Locate the cell with the specified text and output its [X, Y] center coordinate. 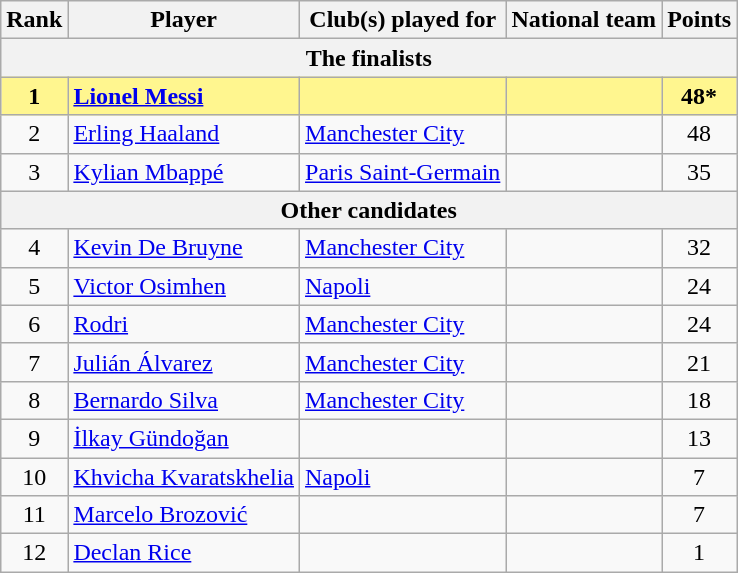
Rodri [184, 324]
6 [34, 324]
48* [700, 96]
Kylian Mbappé [184, 172]
National team [584, 20]
9 [34, 438]
35 [700, 172]
48 [700, 134]
32 [700, 248]
10 [34, 477]
Rank [34, 20]
21 [700, 362]
4 [34, 248]
İlkay Gündoğan [184, 438]
Bernardo Silva [184, 400]
Julián Álvarez [184, 362]
Khvicha Kvaratskhelia [184, 477]
Declan Rice [184, 553]
18 [700, 400]
The finalists [369, 58]
11 [34, 515]
Lionel Messi [184, 96]
Player [184, 20]
Other candidates [369, 210]
2 [34, 134]
3 [34, 172]
12 [34, 553]
Victor Osimhen [184, 286]
Club(s) played for [403, 20]
5 [34, 286]
Erling Haaland [184, 134]
Points [700, 20]
8 [34, 400]
13 [700, 438]
Marcelo Brozović [184, 515]
Paris Saint-Germain [403, 172]
Kevin De Bruyne [184, 248]
